Detect which cell encompasses the target text, then output its (X, Y) center coordinate. 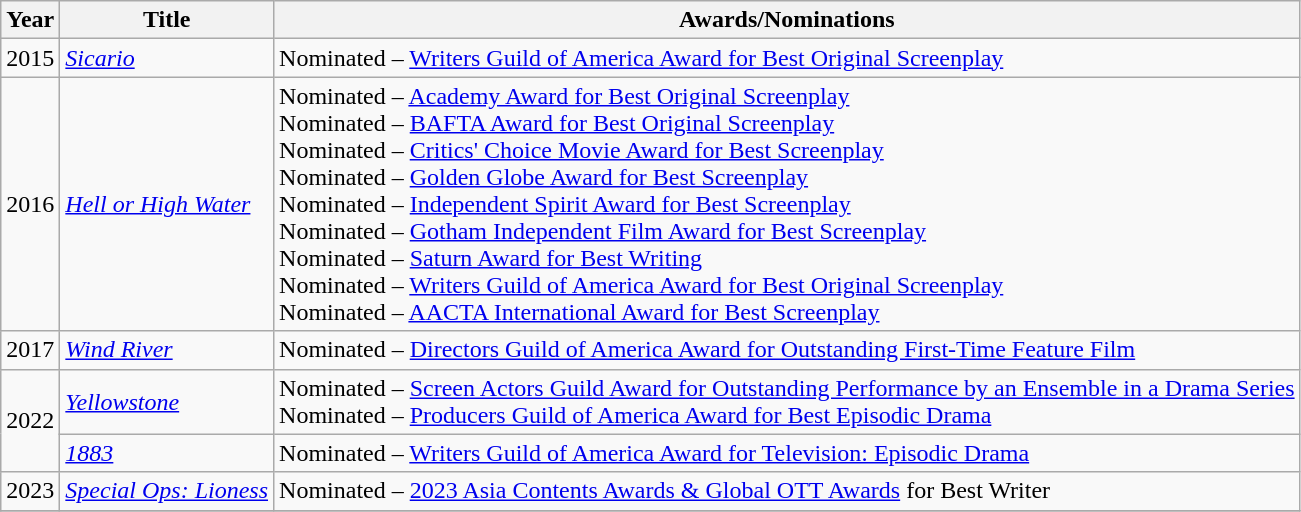
2015 (30, 58)
Awards/Nominations (788, 20)
Nominated – 2023 Asia Contents Awards & Global OTT Awards for Best Writer (788, 491)
Sicario (167, 58)
Special Ops: Lioness (167, 491)
2022 (30, 420)
Title (167, 20)
Nominated – Writers Guild of America Award for Television: Episodic Drama (788, 453)
Nominated – Writers Guild of America Award for Best Original Screenplay (788, 58)
Yellowstone (167, 402)
Nominated – Directors Guild of America Award for Outstanding First-Time Feature Film (788, 350)
1883 (167, 453)
2017 (30, 350)
Hell or High Water (167, 204)
Wind River (167, 350)
2023 (30, 491)
2016 (30, 204)
Year (30, 20)
